Determine the (x, y) coordinate at the center of the cell enclosing the given text.  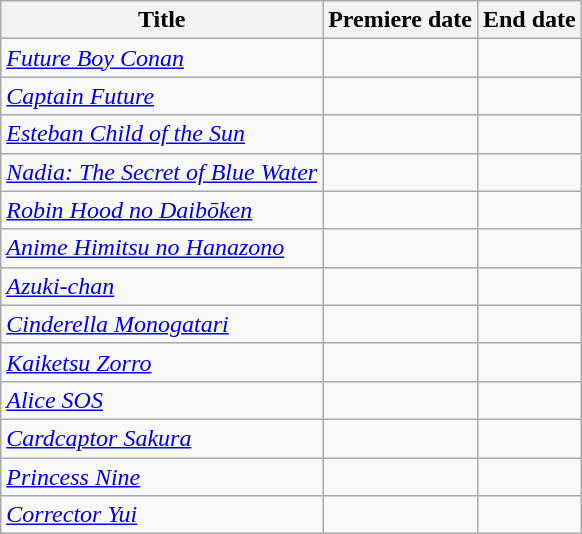
Princess Nine (162, 477)
Premiere date (400, 20)
Kaiketsu Zorro (162, 362)
Esteban Child of the Sun (162, 134)
End date (529, 20)
Cardcaptor Sakura (162, 438)
Anime Himitsu no Hanazono (162, 248)
Azuki-chan (162, 286)
Title (162, 20)
Corrector Yui (162, 515)
Robin Hood no Daibōken (162, 210)
Alice SOS (162, 400)
Future Boy Conan (162, 58)
Cinderella Monogatari (162, 324)
Captain Future (162, 96)
Nadia: The Secret of Blue Water (162, 172)
